Provide the [X, Y] coordinate of the cell's center where the given text is located.  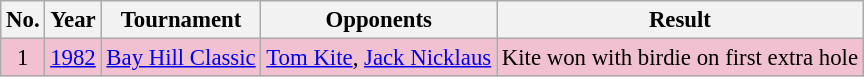
1 [23, 58]
Result [680, 20]
Tournament [181, 20]
Year [73, 20]
Kite won with birdie on first extra hole [680, 58]
Opponents [379, 20]
No. [23, 20]
Bay Hill Classic [181, 58]
1982 [73, 58]
Tom Kite, Jack Nicklaus [379, 58]
